Locate the cell with the specified text and output its [x, y] center coordinate. 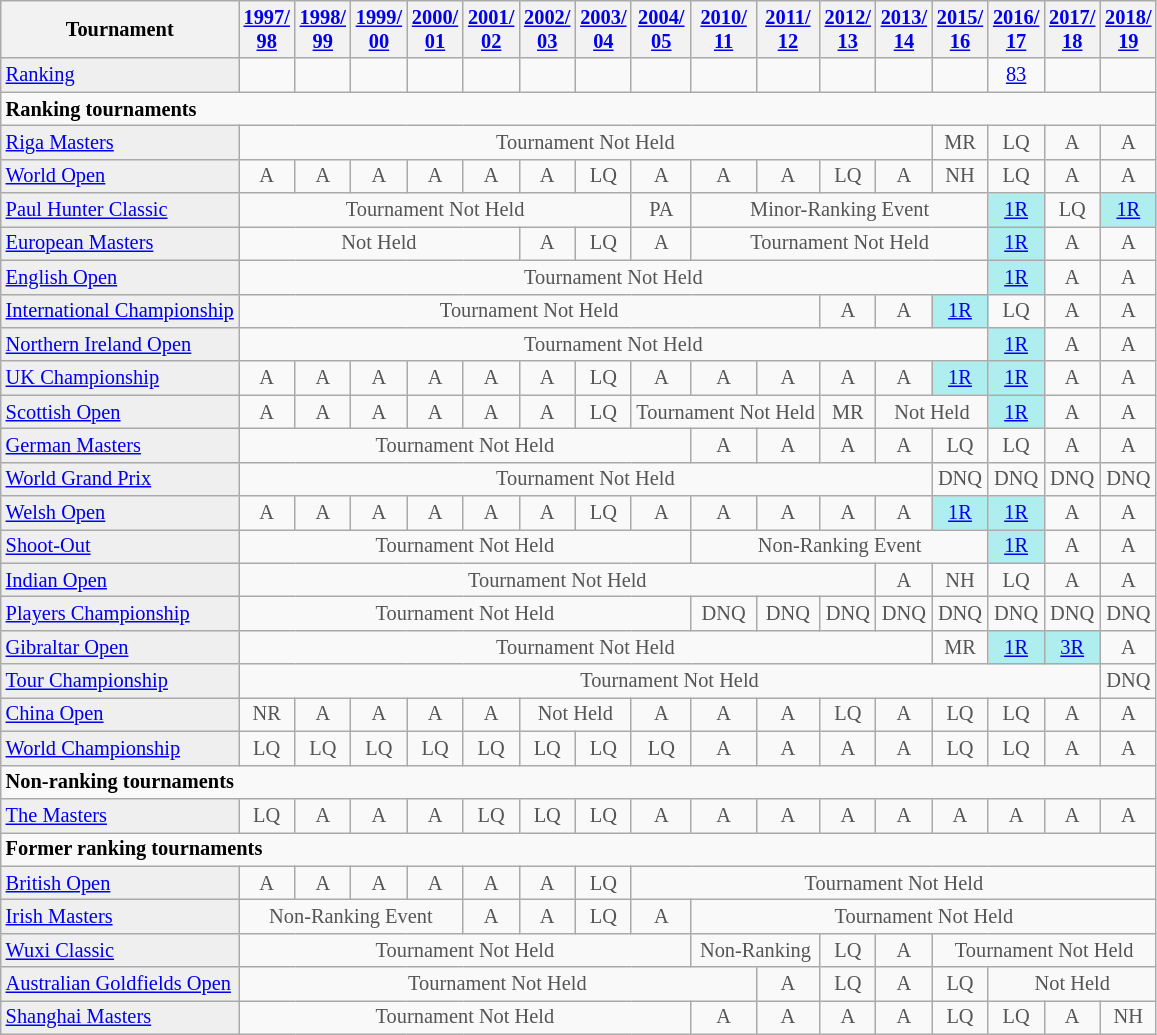
Wuxi Classic [120, 950]
China Open [120, 714]
European Masters [120, 243]
German Masters [120, 445]
2011/12 [788, 29]
2004/05 [661, 29]
3R [1072, 647]
1997/98 [267, 29]
Tournament [120, 29]
Non-Ranking [756, 950]
World Open [120, 176]
2016/17 [1016, 29]
1999/00 [379, 29]
2000/01 [435, 29]
Minor-Ranking Event [840, 210]
2002/03 [547, 29]
International Championship [120, 311]
Australian Goldfields Open [120, 984]
2012/13 [848, 29]
The Masters [120, 815]
Shoot-Out [120, 546]
World Grand Prix [120, 479]
2003/04 [603, 29]
English Open [120, 277]
2018/19 [1128, 29]
Riga Masters [120, 142]
Former ranking tournaments [579, 849]
Shanghai Masters [120, 1017]
Ranking [120, 75]
2010/11 [724, 29]
Tour Championship [120, 681]
1998/99 [323, 29]
Northern Ireland Open [120, 344]
Indian Open [120, 580]
Irish Masters [120, 916]
Players Championship [120, 613]
PA [661, 210]
Paul Hunter Classic [120, 210]
Gibraltar Open [120, 647]
NR [267, 714]
Ranking tournaments [579, 109]
2015/16 [960, 29]
World Championship [120, 748]
Welsh Open [120, 513]
83 [1016, 75]
Scottish Open [120, 412]
Non-ranking tournaments [579, 782]
2013/14 [904, 29]
British Open [120, 883]
2017/18 [1072, 29]
2001/02 [491, 29]
UK Championship [120, 378]
